Return the (X, Y) coordinate for the center point of the cell that contains the specified text.  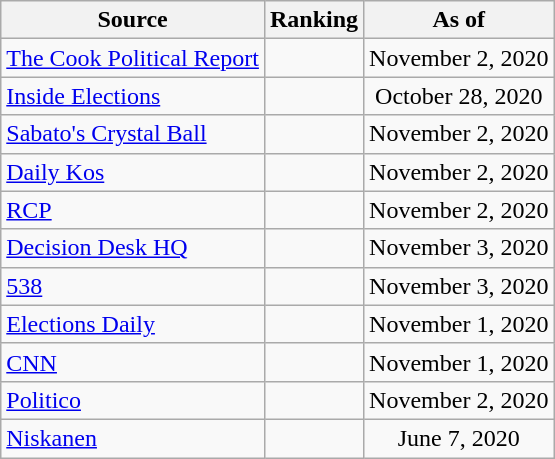
CNN (133, 362)
Niskanen (133, 438)
Decision Desk HQ (133, 248)
October 28, 2020 (459, 96)
Elections Daily (133, 324)
The Cook Political Report (133, 58)
Politico (133, 400)
Sabato's Crystal Ball (133, 134)
Inside Elections (133, 96)
June 7, 2020 (459, 438)
538 (133, 286)
As of (459, 20)
Ranking (314, 20)
Daily Kos (133, 172)
RCP (133, 210)
Source (133, 20)
